Find where the given text appears and provide that cell's center as [x, y] coordinate. 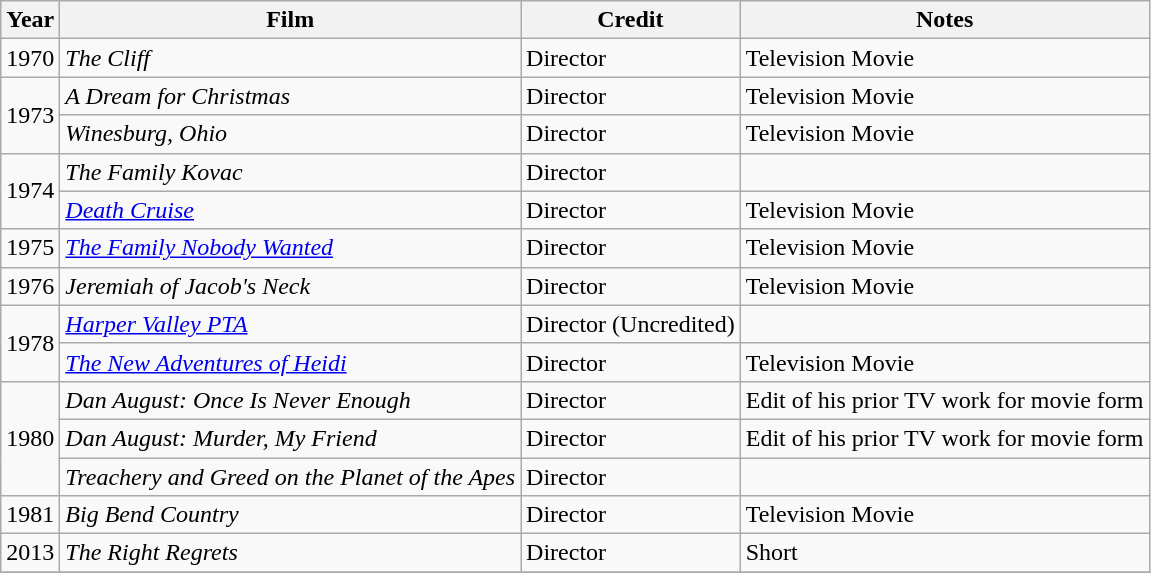
1973 [30, 115]
Treachery and Greed on the Planet of the Apes [290, 477]
Dan August: Once Is Never Enough [290, 400]
Harper Valley PTA [290, 324]
1976 [30, 286]
2013 [30, 553]
Big Bend Country [290, 515]
Jeremiah of Jacob's Neck [290, 286]
Dan August: Murder, My Friend [290, 438]
1980 [30, 438]
1981 [30, 515]
Notes [944, 20]
The Cliff [290, 58]
Credit [631, 20]
Short [944, 553]
A Dream for Christmas [290, 96]
1974 [30, 191]
Death Cruise [290, 210]
1978 [30, 343]
The Family Nobody Wanted [290, 248]
Film [290, 20]
Winesburg, Ohio [290, 134]
1975 [30, 248]
1970 [30, 58]
Year [30, 20]
Director (Uncredited) [631, 324]
The New Adventures of Heidi [290, 362]
The Right Regrets [290, 553]
The Family Kovac [290, 172]
